Identify which cell holds the provided text, then report its (x, y) central coordinate. 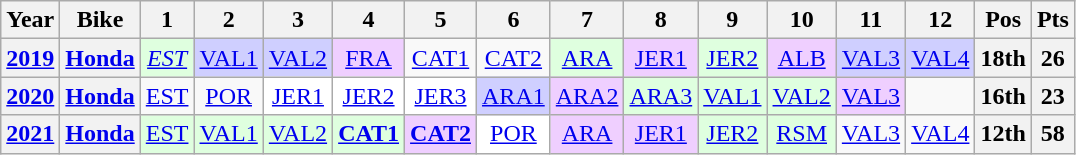
2019 (30, 58)
2020 (30, 96)
3 (298, 20)
2 (228, 20)
2021 (30, 134)
5 (441, 20)
8 (661, 20)
23 (1052, 96)
Pos (1003, 20)
Year (30, 20)
Bike (100, 20)
9 (732, 20)
6 (514, 20)
12 (940, 20)
ARA1 (514, 96)
ARA2 (587, 96)
12th (1003, 134)
Pts (1052, 20)
1 (167, 20)
4 (369, 20)
JER3 (441, 96)
ALB (802, 58)
16th (1003, 96)
11 (870, 20)
10 (802, 20)
7 (587, 20)
58 (1052, 134)
ARA3 (661, 96)
26 (1052, 58)
FRA (369, 58)
RSM (802, 134)
18th (1003, 58)
